Pinpoint the cell where the given text exists, returning its [x, y] midpoint coordinate. 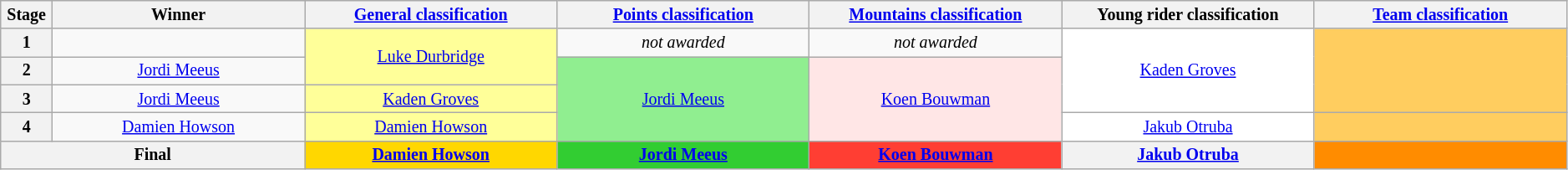
Mountains classification [936, 15]
1 [27, 44]
Winner [179, 15]
Final [153, 154]
Young rider classification [1188, 15]
Stage [27, 15]
3 [27, 99]
Luke Durbridge [431, 57]
2 [27, 70]
General classification [431, 15]
Team classification [1440, 15]
Points classification [683, 15]
4 [27, 127]
